Find where the given text appears and provide that cell's center as (x, y) coordinate. 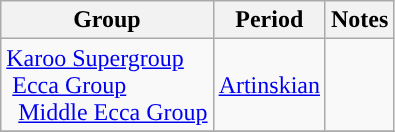
Karoo Supergroup Ecca Group Middle Ecca Group (107, 85)
Artinskian (269, 85)
Period (269, 20)
Group (107, 20)
Notes (359, 20)
